Detect which cell encompasses the target text, then output its [x, y] center coordinate. 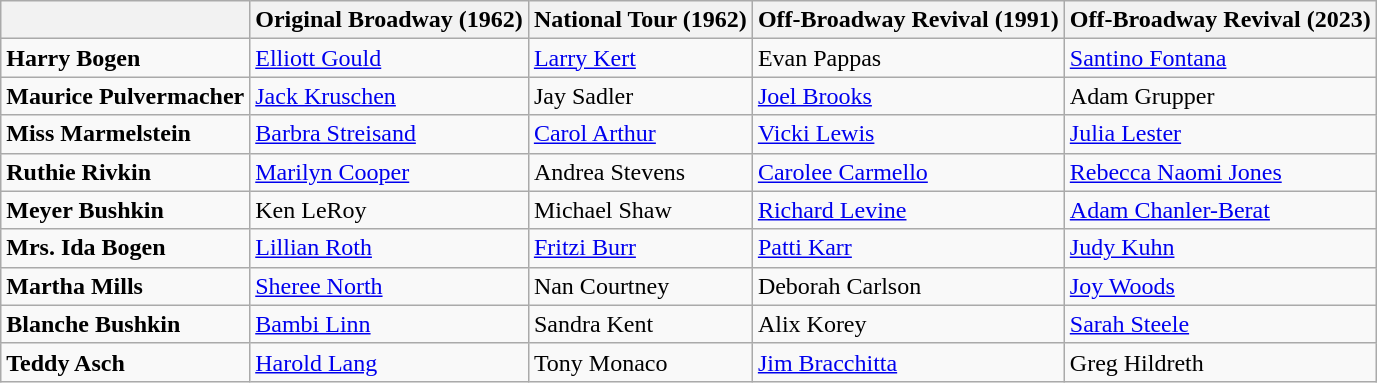
Adam Chanler-Berat [1220, 210]
Julia Lester [1220, 134]
Joel Brooks [908, 96]
Tony Monaco [640, 362]
Carol Arthur [640, 134]
Evan Pappas [908, 58]
Ruthie Rivkin [126, 172]
Original Broadway (1962) [390, 20]
Deborah Carlson [908, 286]
Meyer Bushkin [126, 210]
Harold Lang [390, 362]
Sandra Kent [640, 324]
Barbra Streisand [390, 134]
Elliott Gould [390, 58]
Rebecca Naomi Jones [1220, 172]
Andrea Stevens [640, 172]
Patti Karr [908, 248]
Blanche Bushkin [126, 324]
Nan Courtney [640, 286]
Jay Sadler [640, 96]
Off-Broadway Revival (1991) [908, 20]
Sarah Steele [1220, 324]
Miss Marmelstein [126, 134]
Greg Hildreth [1220, 362]
Sheree North [390, 286]
Richard Levine [908, 210]
Lillian Roth [390, 248]
Adam Grupper [1220, 96]
Martha Mills [126, 286]
Santino Fontana [1220, 58]
Fritzi Burr [640, 248]
National Tour (1962) [640, 20]
Alix Korey [908, 324]
Marilyn Cooper [390, 172]
Joy Woods [1220, 286]
Carolee Carmello [908, 172]
Jim Bracchitta [908, 362]
Michael Shaw [640, 210]
Teddy Asch [126, 362]
Mrs. Ida Bogen [126, 248]
Off-Broadway Revival (2023) [1220, 20]
Larry Kert [640, 58]
Maurice Pulvermacher [126, 96]
Harry Bogen [126, 58]
Ken LeRoy [390, 210]
Judy Kuhn [1220, 248]
Vicki Lewis [908, 134]
Jack Kruschen [390, 96]
Bambi Linn [390, 324]
